Search for the cell housing the specified text and yield its (X, Y) center coordinate. 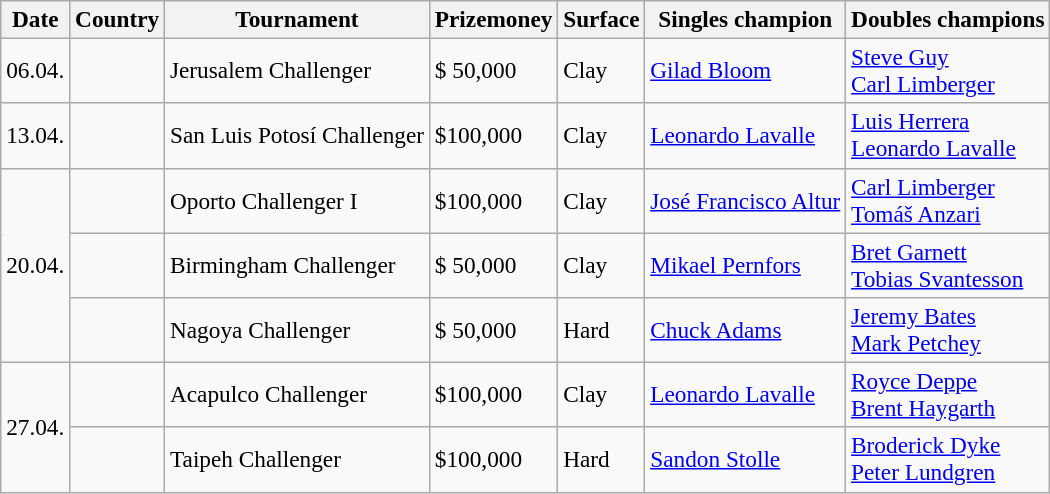
Mikael Pernfors (746, 264)
20.04. (36, 265)
Prizemoney (493, 19)
Luis Herrera Leonardo Lavalle (948, 136)
Steve Guy Carl Limberger (948, 70)
Gilad Bloom (746, 70)
Nagoya Challenger (298, 330)
Acapulco Challenger (298, 394)
13.04. (36, 136)
Country (118, 19)
Surface (602, 19)
Broderick Dyke Peter Lundgren (948, 460)
Doubles champions (948, 19)
Chuck Adams (746, 330)
Carl Limberger Tomáš Anzari (948, 200)
Oporto Challenger I (298, 200)
27.04. (36, 427)
Date (36, 19)
Singles champion (746, 19)
Taipeh Challenger (298, 460)
Birmingham Challenger (298, 264)
Sandon Stolle (746, 460)
Bret Garnett Tobias Svantesson (948, 264)
Jeremy Bates Mark Petchey (948, 330)
06.04. (36, 70)
José Francisco Altur (746, 200)
Royce Deppe Brent Haygarth (948, 394)
Tournament (298, 19)
San Luis Potosí Challenger (298, 136)
Jerusalem Challenger (298, 70)
